Search for the cell housing the specified text and yield its (X, Y) center coordinate. 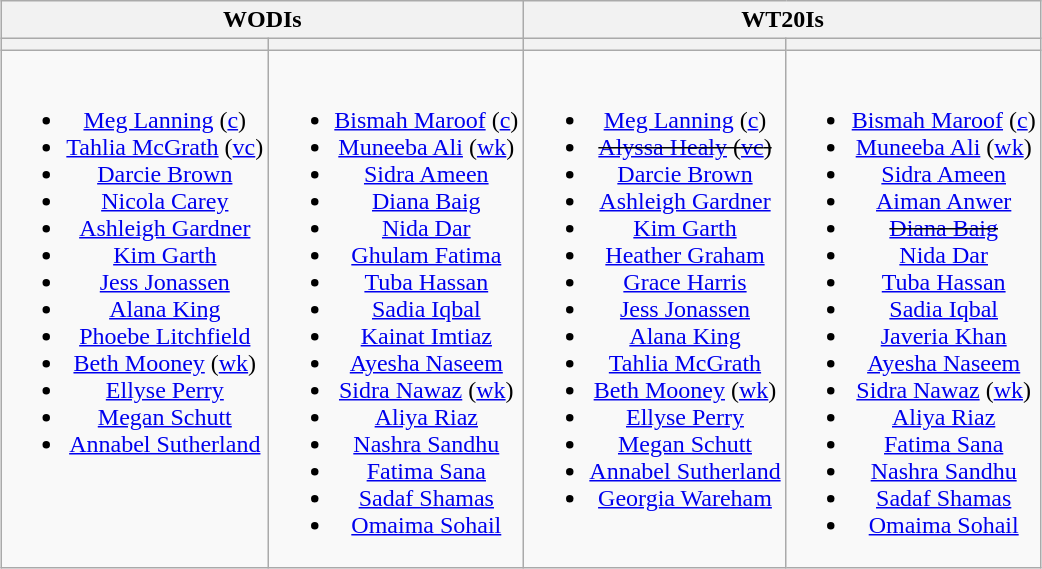
WT20Is (782, 20)
WODIs (262, 20)
